Return the (X, Y) coordinate for the center point of the cell that contains the specified text.  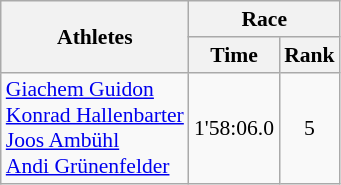
Rank (310, 55)
5 (310, 128)
Athletes (95, 36)
Time (234, 55)
Giachem GuidonKonrad HallenbarterJoos AmbühlAndi Grünenfelder (95, 128)
1'58:06.0 (234, 128)
Race (264, 19)
